Pinpoint the cell where the given text exists, returning its (X, Y) midpoint coordinate. 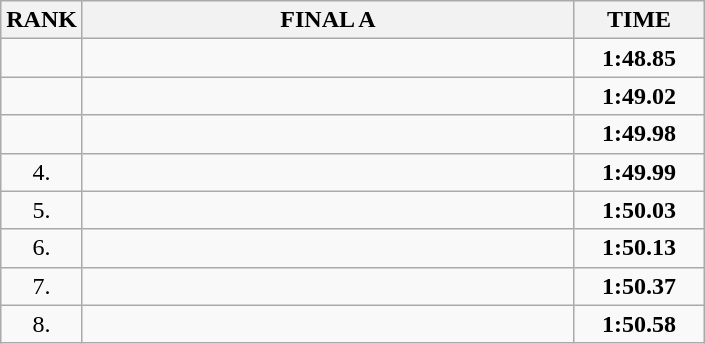
1:49.02 (640, 96)
1:49.99 (640, 172)
FINAL A (328, 20)
1:48.85 (640, 58)
1:50.58 (640, 324)
7. (42, 286)
1:50.03 (640, 210)
8. (42, 324)
1:50.13 (640, 248)
5. (42, 210)
6. (42, 248)
4. (42, 172)
1:49.98 (640, 134)
1:50.37 (640, 286)
TIME (640, 20)
RANK (42, 20)
